From the cell containing the given text, extract its center point as (X, Y) coordinate. 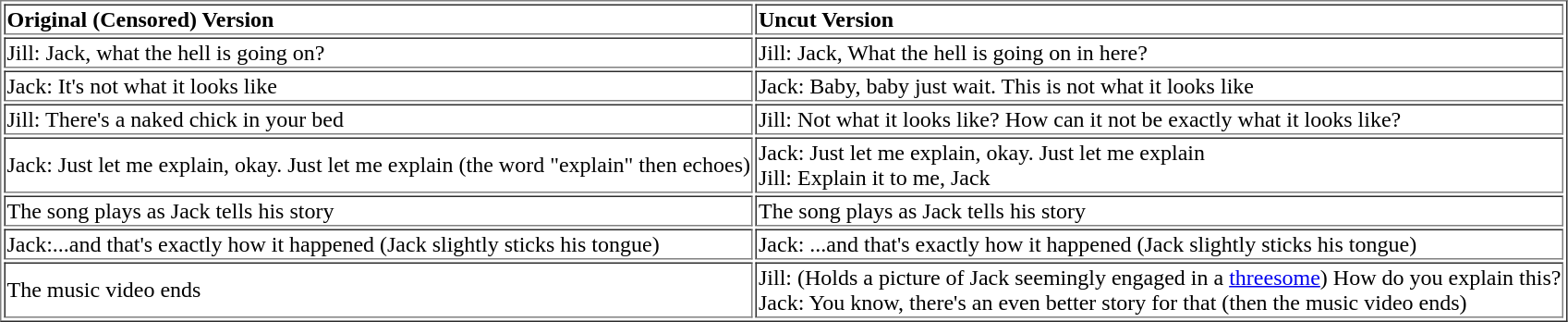
Jack:...and that's exactly how it happened (Jack slightly sticks his tongue) (378, 244)
Jack: Just let me explain, okay. Just let me explainJill: Explain it to me, Jack (1160, 165)
Jack: ...and that's exactly how it happened (Jack slightly sticks his tongue) (1160, 244)
The music video ends (378, 291)
Uncut Version (1160, 19)
Jack: Just let me explain, okay. Just let me explain (the word "explain" then echoes) (378, 165)
Jill: Not what it looks like? How can it not be exactly what it looks like? (1160, 118)
Jill: Jack, what the hell is going on? (378, 52)
Jill: Jack, What the hell is going on in here? (1160, 52)
Jack: It's not what it looks like (378, 85)
Jill: There's a naked chick in your bed (378, 118)
Jack: Baby, baby just wait. This is not what it looks like (1160, 85)
Original (Censored) Version (378, 19)
